From the cell containing the given text, extract its center point as [x, y] coordinate. 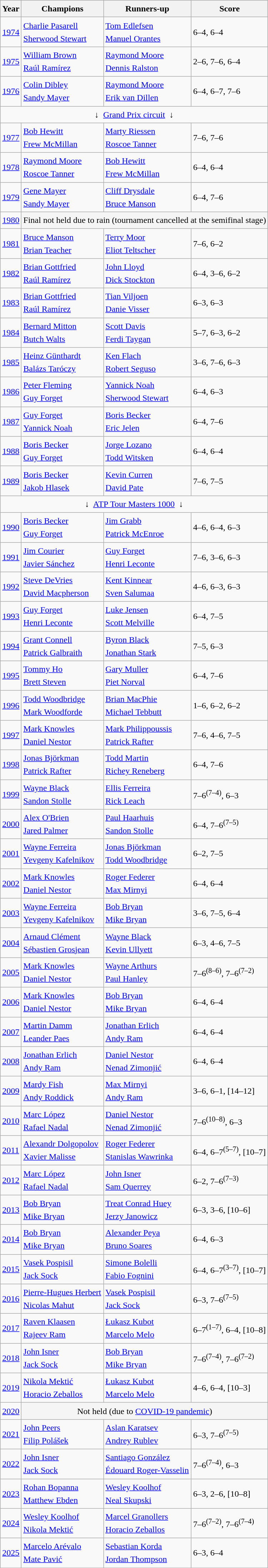
2021 [11, 1434]
6–3, 3–6, [10–6] [229, 1209]
1987 [11, 421]
2010 [11, 1121]
4–6, 6–4, 6–3 [229, 527]
Champions [63, 9]
Byron Black Jonathan Stark [147, 646]
1999 [11, 794]
1979 [11, 197]
2022 [11, 1464]
2003 [11, 913]
2004 [11, 943]
John Isner Sam Querrey [147, 1180]
↓ Grand Prix circuit ↓ [134, 114]
Marty Riessen Roscoe Tanner [147, 138]
2024 [11, 1523]
Raven Klaasen Rajeev Ram [63, 1329]
1995 [11, 676]
Wayne Black Kevin Ullyett [147, 943]
2023 [11, 1494]
6–4, 6–7(3–7), [10–7] [229, 1269]
Yannick Noah Sherwood Stewart [147, 392]
Heinz Günthardt Balázs Taróczy [63, 362]
7–6, 6–2 [229, 244]
William Brown Raúl Ramírez [63, 61]
2011 [11, 1150]
Jonas Björkman Todd Woodbridge [147, 854]
2018 [11, 1358]
1991 [11, 557]
Raymond Moore Dennis Ralston [147, 61]
1992 [11, 586]
6–2, 7–6(7–3) [229, 1180]
Santiago González Édouard Roger-Vasselin [147, 1464]
Ken Flach Robert Seguso [147, 362]
1976 [11, 91]
1975 [11, 61]
Boris Becker Eric Jelen [147, 421]
Guy Forget Yannick Noah [63, 421]
7–6, 7–6 [229, 138]
Steve DeVries David Macpherson [63, 586]
2017 [11, 1329]
Not held (due to COVID-19 pandemic) [145, 1411]
Mark Philippoussis Patrick Rafter [147, 735]
6–4, 7–5 [229, 616]
Sebastian Korda Jordan Thompson [147, 1553]
1986 [11, 392]
John Lloyd Dick Stockton [147, 273]
↓ ATP Tour Masters 1000 ↓ [134, 504]
1–6, 6–2, 6–2 [229, 705]
7–6, 7–5 [229, 481]
Marcel Granollers Horacio Zeballos [147, 1523]
1980 [11, 220]
Wesley Koolhof Neal Skupski [147, 1494]
Tom Edlefsen Manuel Orantes [147, 32]
1977 [11, 138]
Gary Muller Piet Norval [147, 676]
3–6, 7–5, 6–4 [229, 913]
Jonas Björkman Patrick Rafter [63, 764]
1997 [11, 735]
1981 [11, 244]
2–6, 7–6, 6–4 [229, 61]
2016 [11, 1299]
Max Mirnyi Andy Ram [147, 1091]
1974 [11, 32]
6–2, 7–5 [229, 854]
Wayne Arthurs Paul Hanley [147, 972]
2002 [11, 884]
Alexander Peya Bruno Soares [147, 1239]
2025 [11, 1553]
Marcelo Arévalo Mate Pavić [63, 1553]
Mardy Fish Andy Roddick [63, 1091]
2012 [11, 1180]
1988 [11, 451]
7–6(7–2), 7–6(7–4) [229, 1523]
1998 [11, 764]
7–6(10–8), 6–3 [229, 1121]
7–6(8–6), 7–6(7–2) [229, 972]
Raymond Moore Roscoe Tanner [63, 167]
6–4, 6–7, 7–6 [229, 91]
Arnaud Clément Sébastien Grosjean [63, 943]
Luke Jensen Scott Melville [147, 616]
Raymond Moore Erik van Dillen [147, 91]
Peter Fleming Guy Forget [63, 392]
Todd Woodbridge Mark Woodforde [63, 705]
4–6, 6–3, 6–3 [229, 586]
6–3, 4–6, 7–5 [229, 943]
Martin Damm Leander Paes [63, 1032]
6–4, 7–6(7–5) [229, 824]
Brian MacPhie Michael Tebbutt [147, 705]
Simone Bolelli Fabio Fognini [147, 1269]
2013 [11, 1209]
Year [11, 9]
1989 [11, 481]
Jorge Lozano Todd Witsken [147, 451]
Pierre-Hugues Herbert Nicolas Mahut [63, 1299]
Terry Moor Eliot Teltscher [147, 244]
7–5, 6–3 [229, 646]
Roger Federer Max Mirnyi [147, 884]
Runners-up [147, 9]
Final not held due to rain (tournament cancelled at the semifinal stage) [145, 220]
Tian Viljoen Danie Visser [147, 303]
Wesley Koolhof Nikola Mektić [63, 1523]
Colin Dibley Sandy Mayer [63, 91]
6–4, 6–7(5–7), [10–7] [229, 1150]
Boris Becker Jakob Hlasek [63, 481]
2000 [11, 824]
1990 [11, 527]
6–4, 3–6, 6–2 [229, 273]
2020 [11, 1411]
2014 [11, 1239]
Rohan Bopanna Matthew Ebden [63, 1494]
1983 [11, 303]
Kent Kinnear Sven Salumaa [147, 586]
6–3, 2–6, [10–8] [229, 1494]
Wayne Black Sandon Stolle [63, 794]
Kevin Curren David Pate [147, 481]
3–6, 6–1, [14–12] [229, 1091]
Todd Martin Richey Reneberg [147, 764]
2006 [11, 1002]
Bruce Manson Brian Teacher [63, 244]
Tommy Ho Brett Steven [63, 676]
1993 [11, 616]
Jim Courier Javier Sánchez [63, 557]
Roger Federer Stanislas Wawrinka [147, 1150]
Bernard Mitton Butch Walts [63, 333]
6–3, 6–3 [229, 303]
1996 [11, 705]
5–7, 6–3, 6–2 [229, 333]
6–3, 6–4 [229, 1553]
Alex O'Brien Jared Palmer [63, 824]
2007 [11, 1032]
4–6, 6–4, [10–3] [229, 1388]
Alexandr Dolgopolov Xavier Malisse [63, 1150]
7–6, 3–6, 6–3 [229, 557]
John Peers Filip Polášek [63, 1434]
Nikola Mektić Horacio Zeballos [63, 1388]
Ellis Ferreira Rick Leach [147, 794]
2005 [11, 972]
2008 [11, 1062]
Charlie Pasarell Sherwood Stewart [63, 32]
1982 [11, 273]
Gene Mayer Sandy Mayer [63, 197]
1994 [11, 646]
2019 [11, 1388]
Score [229, 9]
Cliff Drysdale Bruce Manson [147, 197]
Grant Connell Patrick Galbraith [63, 646]
2001 [11, 854]
Treat Conrad Huey Jerzy Janowicz [147, 1209]
Paul Haarhuis Sandon Stolle [147, 824]
7–6(7–4), 7–6(7–2) [229, 1358]
6–7(1–7), 6–4, [10–8] [229, 1329]
1985 [11, 362]
Jim Grabb Patrick McEnroe [147, 527]
1978 [11, 167]
Aslan Karatsev Andrey Rublev [147, 1434]
7–6, 4–6, 7–5 [229, 735]
2015 [11, 1269]
1984 [11, 333]
3–6, 7–6, 6–3 [229, 362]
2009 [11, 1091]
Scott Davis Ferdi Taygan [147, 333]
